Pinpoint the cell where the given text exists, returning its (x, y) midpoint coordinate. 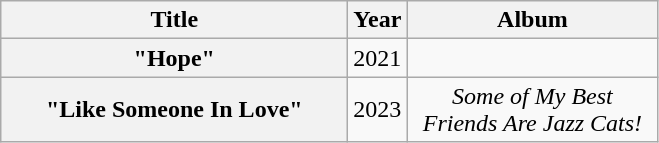
2023 (378, 110)
Year (378, 20)
Title (174, 20)
"Like Someone In Love" (174, 110)
"Hope" (174, 58)
2021 (378, 58)
Some of My Best Friends Are Jazz Cats! (532, 110)
Album (532, 20)
